Search for the cell housing the specified text and yield its (x, y) center coordinate. 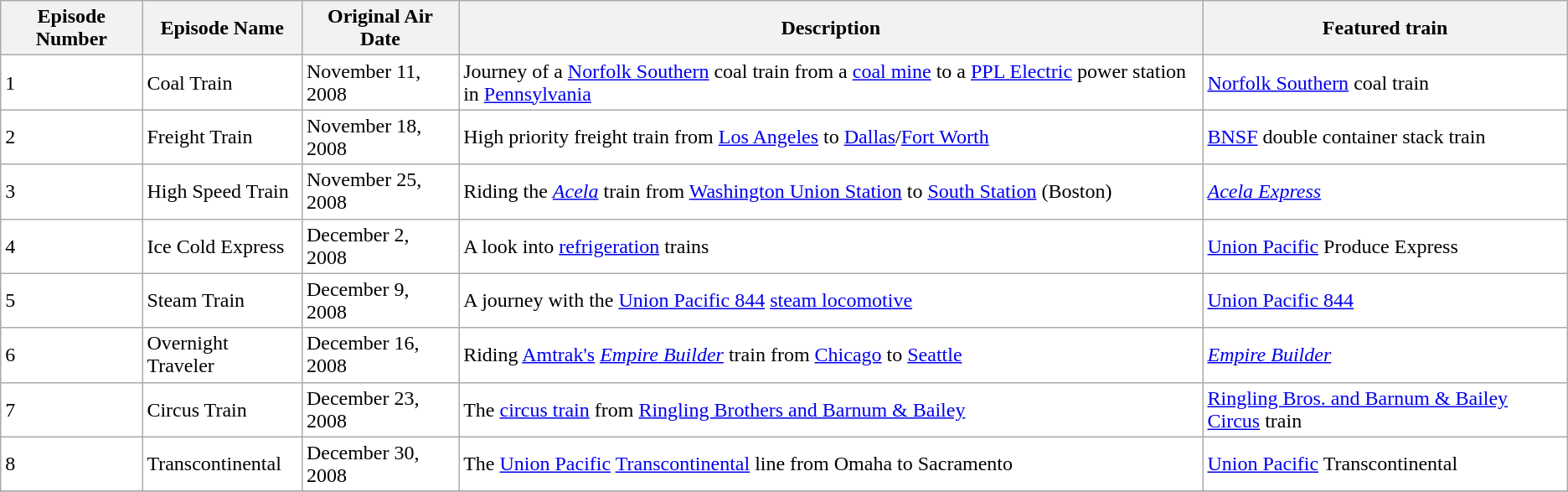
Riding the Acela train from Washington Union Station to South Station (Boston) (831, 191)
Steam Train (223, 300)
Ice Cold Express (223, 246)
Circus Train (223, 409)
Norfolk Southern coal train (1385, 82)
Featured train (1385, 28)
November 18, 2008 (380, 137)
Union Pacific Produce Express (1385, 246)
Episode Name (223, 28)
Ringling Bros. and Barnum & Bailey Circus train (1385, 409)
A look into refrigeration trains (831, 246)
November 25, 2008 (380, 191)
2 (72, 137)
December 9, 2008 (380, 300)
7 (72, 409)
Coal Train (223, 82)
Empire Builder (1385, 355)
Episode Number (72, 28)
4 (72, 246)
Original Air Date (380, 28)
Transcontinental (223, 464)
1 (72, 82)
December 2, 2008 (380, 246)
Union Pacific 844 (1385, 300)
BNSF double container stack train (1385, 137)
Union Pacific Transcontinental (1385, 464)
December 30, 2008 (380, 464)
High priority freight train from Los Angeles to Dallas/Fort Worth (831, 137)
Journey of a Norfolk Southern coal train from a coal mine to a PPL Electric power station in Pennsylvania (831, 82)
November 11, 2008 (380, 82)
A journey with the Union Pacific 844 steam locomotive (831, 300)
High Speed Train (223, 191)
The circus train from Ringling Brothers and Barnum & Bailey (831, 409)
Overnight Traveler (223, 355)
6 (72, 355)
December 23, 2008 (380, 409)
Acela Express (1385, 191)
Description (831, 28)
Riding Amtrak's Empire Builder train from Chicago to Seattle (831, 355)
3 (72, 191)
5 (72, 300)
8 (72, 464)
The Union Pacific Transcontinental line from Omaha to Sacramento (831, 464)
Freight Train (223, 137)
December 16, 2008 (380, 355)
